Detect which cell encompasses the target text, then output its [x, y] center coordinate. 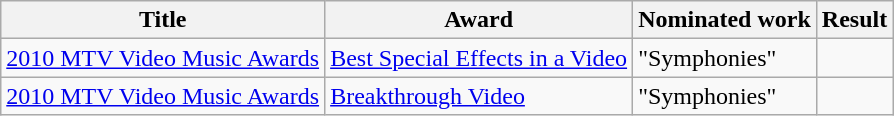
Best Special Effects in a Video [479, 58]
Title [163, 20]
Breakthrough Video [479, 96]
Award [479, 20]
Result [854, 20]
Nominated work [725, 20]
